From the cell containing the given text, extract its center point as [X, Y] coordinate. 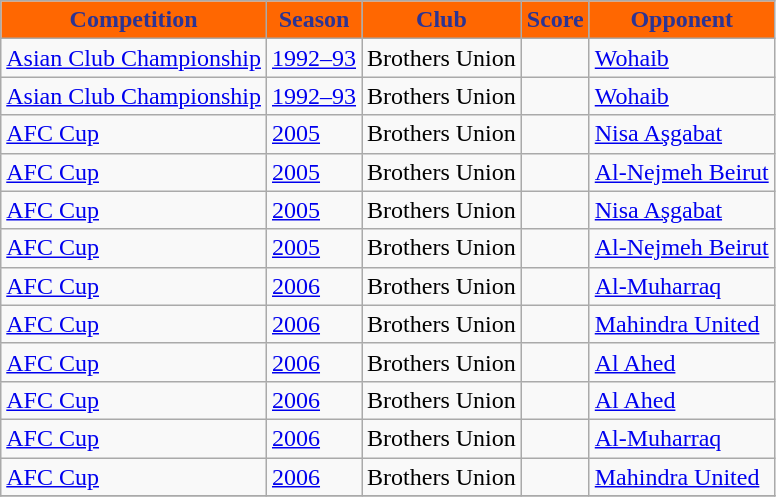
Club [442, 20]
Competition [134, 20]
Opponent [682, 20]
Season [314, 20]
Score [555, 20]
